From the cell containing the given text, extract its center point as (x, y) coordinate. 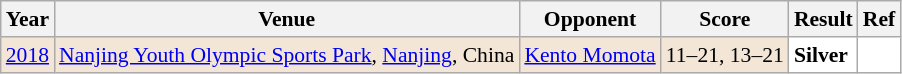
2018 (28, 55)
Silver (824, 55)
Ref (879, 19)
Nanjing Youth Olympic Sports Park, Nanjing, China (286, 55)
Opponent (590, 19)
Score (725, 19)
Kento Momota (590, 55)
Venue (286, 19)
Year (28, 19)
11–21, 13–21 (725, 55)
Result (824, 19)
